Search for the cell housing the specified text and yield its (X, Y) center coordinate. 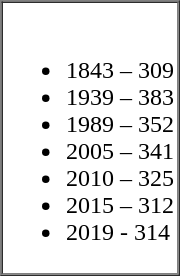
1843 – 3091939 – 3831989 – 3522005 – 3412010 – 3252015 – 3122019 - 314 (90, 138)
